For the text-containing cell, return its midpoint in (X, Y) coordinate format. 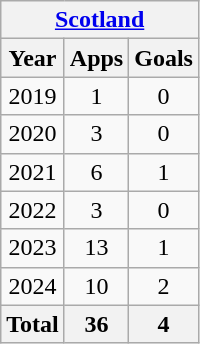
2021 (33, 172)
2024 (33, 286)
36 (96, 324)
6 (96, 172)
2023 (33, 248)
4 (164, 324)
Scotland (100, 20)
Total (33, 324)
2019 (33, 96)
2020 (33, 134)
2022 (33, 210)
10 (96, 286)
Apps (96, 58)
Goals (164, 58)
Year (33, 58)
13 (96, 248)
2 (164, 286)
